Find where the given text appears and provide that cell's center as [x, y] coordinate. 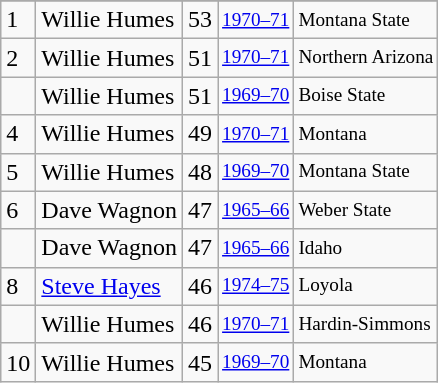
Northern Arizona [366, 58]
10 [18, 362]
45 [200, 362]
Hardin-Simmons [366, 324]
5 [18, 172]
Loyola [366, 286]
49 [200, 134]
8 [18, 286]
53 [200, 20]
1974–75 [256, 286]
1 [18, 20]
Idaho [366, 248]
Steve Hayes [110, 286]
6 [18, 210]
2 [18, 58]
48 [200, 172]
Boise State [366, 96]
4 [18, 134]
Weber State [366, 210]
